Return [x, y] of the center of cell containing provided text 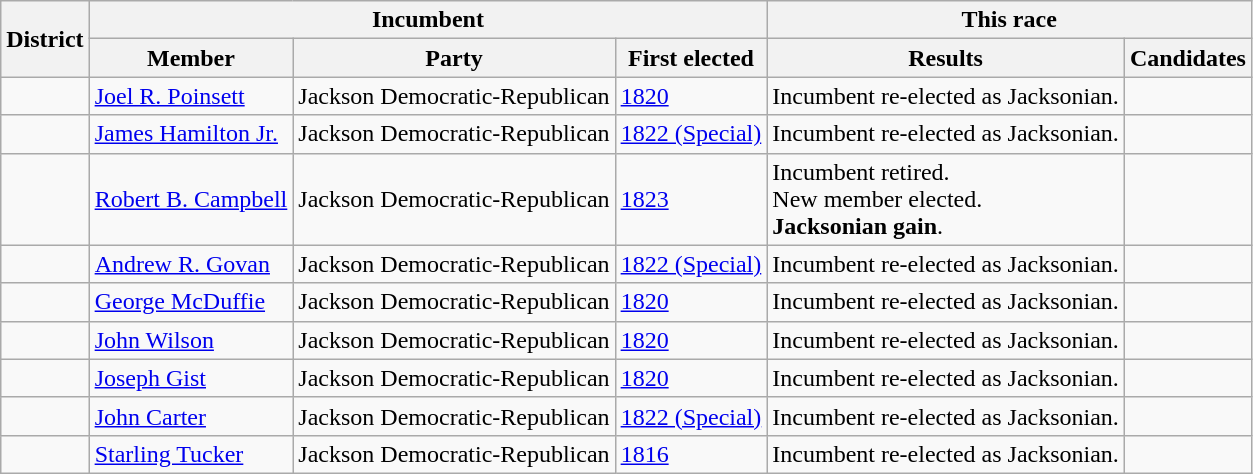
Incumbent retired.New member elected.Jacksonian gain. [946, 199]
Party [454, 58]
Candidates [1188, 58]
Member [191, 58]
Andrew R. Govan [191, 264]
Incumbent [428, 20]
John Carter [191, 416]
1823 [691, 199]
Starling Tucker [191, 454]
George McDuffie [191, 302]
Joel R. Poinsett [191, 96]
James Hamilton Jr. [191, 134]
Results [946, 58]
This race [1010, 20]
First elected [691, 58]
Robert B. Campbell [191, 199]
Joseph Gist [191, 378]
John Wilson [191, 340]
District [45, 39]
1816 [691, 454]
